Extract the (x, y) coordinate from the center of the cell holding the provided text.  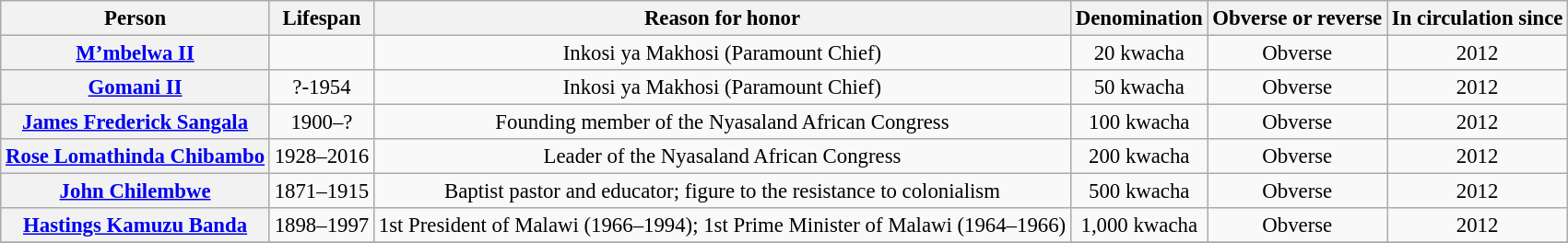
Hastings Kamuzu Banda (136, 226)
Obverse or reverse (1297, 18)
1st President of Malawi (1966–1994); 1st Prime Minister of Malawi (1964–1966) (722, 226)
1900–? (321, 122)
Lifespan (321, 18)
Leader of the Nyasaland African Congress (722, 156)
1871–1915 (321, 191)
Gomani II (136, 87)
1,000 kwacha (1139, 226)
In circulation since (1477, 18)
1898–1997 (321, 226)
?-1954 (321, 87)
500 kwacha (1139, 191)
Baptist pastor and educator; figure to the resistance to colonialism (722, 191)
James Frederick Sangala (136, 122)
Denomination (1139, 18)
Rose Lomathinda Chibambo (136, 156)
100 kwacha (1139, 122)
John Chilembwe (136, 191)
20 kwacha (1139, 53)
Reason for honor (722, 18)
50 kwacha (1139, 87)
1928–2016 (321, 156)
M’mbelwa II (136, 53)
Person (136, 18)
200 kwacha (1139, 156)
Founding member of the Nyasaland African Congress (722, 122)
